Return (X, Y) of the center of cell containing provided text 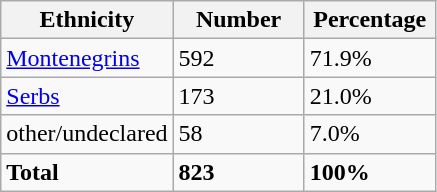
100% (370, 172)
Montenegrins (87, 58)
Percentage (370, 20)
21.0% (370, 96)
58 (238, 134)
173 (238, 96)
other/undeclared (87, 134)
Ethnicity (87, 20)
71.9% (370, 58)
823 (238, 172)
592 (238, 58)
Number (238, 20)
7.0% (370, 134)
Total (87, 172)
Serbs (87, 96)
